Provide the (x, y) coordinate of the cell's center where the given text is located.  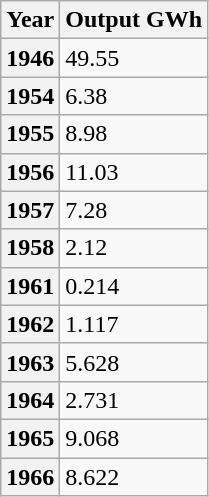
1958 (30, 248)
6.38 (134, 96)
0.214 (134, 286)
2.731 (134, 400)
5.628 (134, 362)
8.622 (134, 477)
2.12 (134, 248)
1956 (30, 172)
9.068 (134, 438)
1963 (30, 362)
Output GWh (134, 20)
1957 (30, 210)
1962 (30, 324)
Year (30, 20)
1955 (30, 134)
7.28 (134, 210)
1954 (30, 96)
1946 (30, 58)
1961 (30, 286)
1966 (30, 477)
49.55 (134, 58)
1965 (30, 438)
8.98 (134, 134)
11.03 (134, 172)
1.117 (134, 324)
1964 (30, 400)
